Provide the (x, y) coordinate of the cell's center where the given text is located.  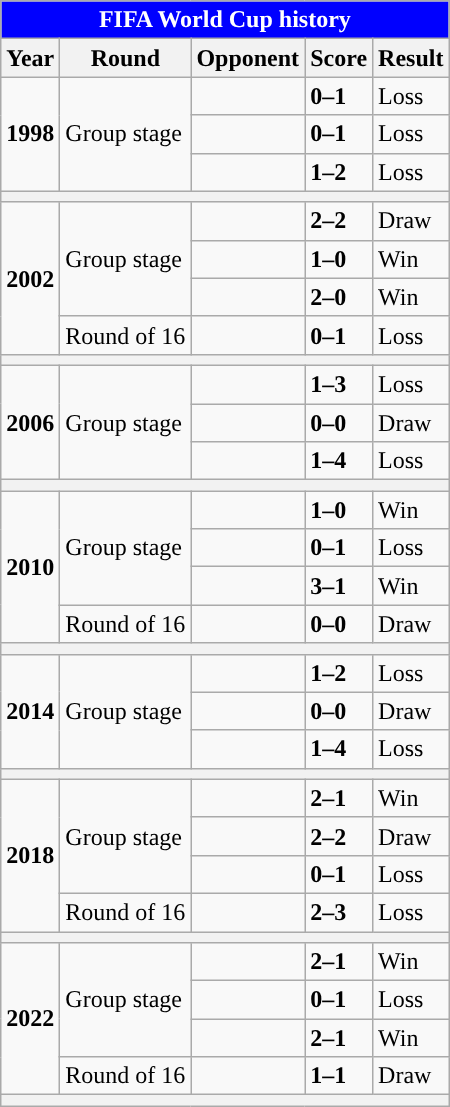
2006 (30, 422)
3–1 (339, 586)
2022 (30, 1019)
2–0 (339, 297)
1998 (30, 134)
2002 (30, 278)
Opponent (248, 58)
FIFA World Cup history (225, 20)
2010 (30, 567)
Result (411, 58)
Year (30, 58)
2014 (30, 711)
Round (126, 58)
1–1 (339, 1076)
1–3 (339, 384)
2–3 (339, 912)
Score (339, 58)
2018 (30, 855)
